For the text-containing cell, return its midpoint in (X, Y) coordinate format. 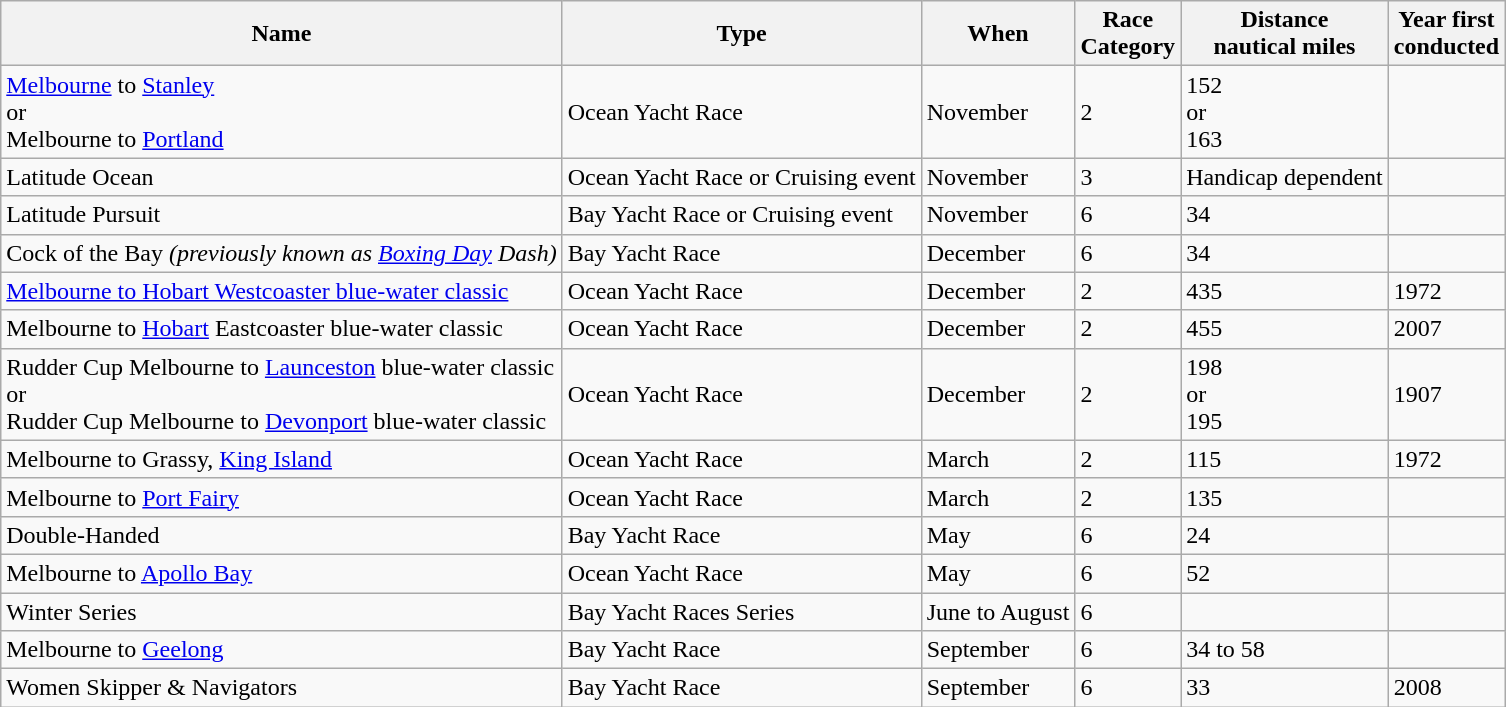
RaceCategory (1128, 34)
3 (1128, 177)
When (998, 34)
Latitude Ocean (282, 177)
Year firstconducted (1446, 34)
Handicap dependent (1285, 177)
1907 (1446, 394)
Latitude Pursuit (282, 215)
Melbourne to StanleyorMelbourne to Portland (282, 112)
Melbourne to Hobart Eastcoaster blue-water classic (282, 329)
Cock of the Bay (previously known as Boxing Day Dash) (282, 253)
Winter Series (282, 611)
Bay Yacht Race or Cruising event (742, 215)
Melbourne to Grassy, King Island (282, 459)
34 to 58 (1285, 650)
Type (742, 34)
115 (1285, 459)
Melbourne to Geelong (282, 650)
135 (1285, 497)
152or163 (1285, 112)
435 (1285, 291)
33 (1285, 688)
Ocean Yacht Race or Cruising event (742, 177)
Women Skipper & Navigators (282, 688)
Distancenautical miles (1285, 34)
Rudder Cup Melbourne to Launceston blue-water classicorRudder Cup Melbourne to Devonport blue-water classic (282, 394)
2007 (1446, 329)
Melbourne to Apollo Bay (282, 573)
Double-Handed (282, 535)
Melbourne to Hobart Westcoaster blue-water classic (282, 291)
455 (1285, 329)
Melbourne to Port Fairy (282, 497)
198or195 (1285, 394)
Name (282, 34)
2008 (1446, 688)
24 (1285, 535)
52 (1285, 573)
June to August (998, 611)
Bay Yacht Races Series (742, 611)
